From the cell containing the given text, extract its center point as [x, y] coordinate. 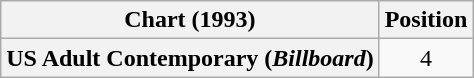
US Adult Contemporary (Billboard) [190, 58]
Chart (1993) [190, 20]
Position [426, 20]
4 [426, 58]
